Locate the cell with the specified text and output its (x, y) center coordinate. 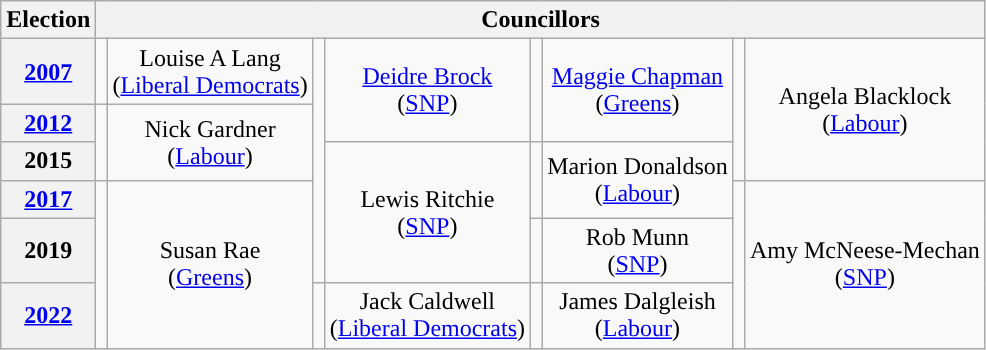
Angela Blacklock(Labour) (864, 110)
2015 (48, 161)
Councillors (541, 20)
Marion Donaldson(Labour) (638, 180)
Nick Gardner(Labour) (210, 142)
Lewis Ritchie(SNP) (427, 212)
2012 (48, 123)
2017 (48, 199)
Rob Munn(SNP) (638, 250)
James Dalgleish(Labour) (638, 316)
2007 (48, 72)
Jack Caldwell(Liberal Democrats) (427, 316)
Louise A Lang(Liberal Democrats) (210, 72)
Deidre Brock(SNP) (427, 90)
Susan Rae(Greens) (210, 264)
Amy McNeese-Mechan(SNP) (864, 264)
Maggie Chapman(Greens) (638, 90)
2019 (48, 250)
2022 (48, 316)
Election (48, 20)
